Output the (X, Y) coordinate of the center of the cell containing the given text.  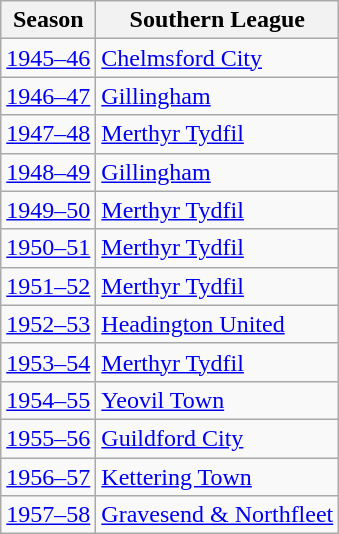
1947–48 (48, 134)
1949–50 (48, 210)
1948–49 (48, 172)
1955–56 (48, 438)
1945–46 (48, 58)
Yeovil Town (218, 400)
Southern League (218, 20)
1946–47 (48, 96)
1957–58 (48, 515)
1951–52 (48, 286)
1952–53 (48, 324)
Chelmsford City (218, 58)
1953–54 (48, 362)
1956–57 (48, 477)
Season (48, 20)
1950–51 (48, 248)
Guildford City (218, 438)
Kettering Town (218, 477)
Gravesend & Northfleet (218, 515)
1954–55 (48, 400)
Headington United (218, 324)
